Pinpoint the cell where the given text exists, returning its [x, y] midpoint coordinate. 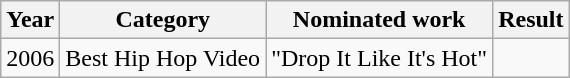
2006 [30, 58]
"Drop It Like It's Hot" [380, 58]
Category [163, 20]
Nominated work [380, 20]
Year [30, 20]
Best Hip Hop Video [163, 58]
Result [531, 20]
